Search for the cell housing the specified text and yield its (X, Y) center coordinate. 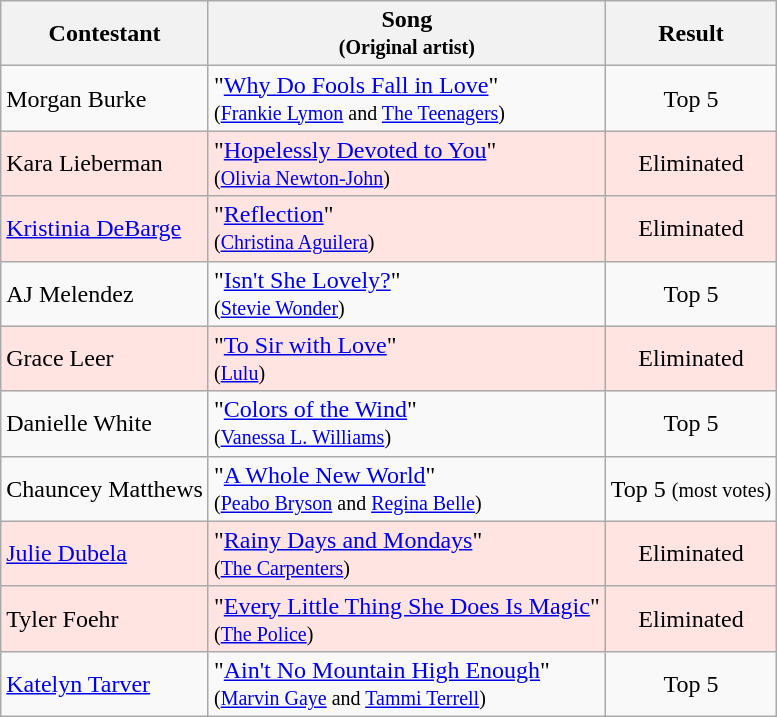
Kara Lieberman (105, 164)
"Every Little Thing She Does Is Magic"(The Police) (406, 618)
"Reflection"(Christina Aguilera) (406, 228)
"Ain't No Mountain High Enough"(Marvin Gaye and Tammi Terrell) (406, 684)
Song(Original artist) (406, 34)
Grace Leer (105, 358)
"Why Do Fools Fall in Love"(Frankie Lymon and The Teenagers) (406, 98)
Contestant (105, 34)
Kristinia DeBarge (105, 228)
Julie Dubela (105, 554)
"A Whole New World"(Peabo Bryson and Regina Belle) (406, 488)
"Isn't She Lovely?"(Stevie Wonder) (406, 294)
Tyler Foehr (105, 618)
"Rainy Days and Mondays"(The Carpenters) (406, 554)
Result (690, 34)
"To Sir with Love"(Lulu) (406, 358)
"Hopelessly Devoted to You"(Olivia Newton-John) (406, 164)
Chauncey Matthews (105, 488)
Top 5 (most votes) (690, 488)
Danielle White (105, 424)
"Colors of the Wind"(Vanessa L. Williams) (406, 424)
Morgan Burke (105, 98)
Katelyn Tarver (105, 684)
AJ Melendez (105, 294)
